Locate the cell with the specified text and output its (X, Y) center coordinate. 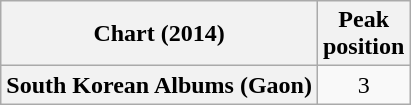
South Korean Albums (Gaon) (160, 85)
Chart (2014) (160, 34)
3 (363, 85)
Peakposition (363, 34)
